Find where the given text appears and provide that cell's center as (x, y) coordinate. 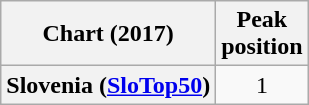
1 (262, 85)
Chart (2017) (108, 34)
Slovenia (SloTop50) (108, 85)
Peakposition (262, 34)
